Identify which cell holds the provided text, then report its (X, Y) central coordinate. 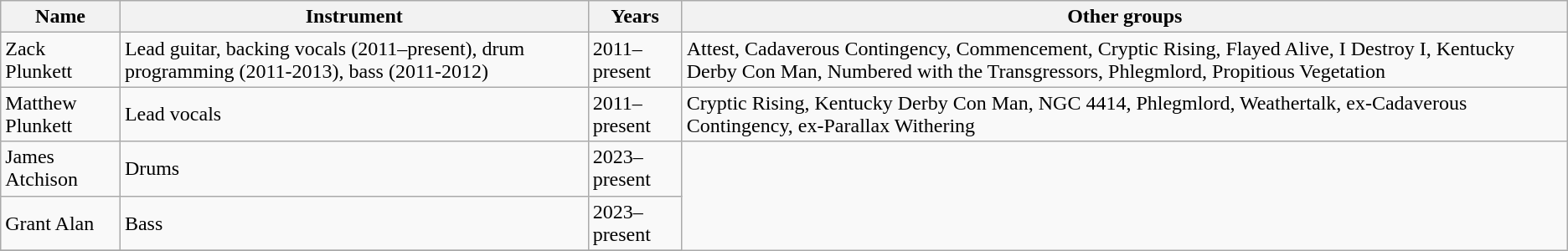
Name (60, 17)
Other groups (1124, 17)
James Atchison (60, 169)
Bass (353, 223)
Grant Alan (60, 223)
Years (635, 17)
Zack Plunkett (60, 60)
Lead guitar, backing vocals (2011–present), drum programming (2011-2013), bass (2011-2012) (353, 60)
Lead vocals (353, 114)
Drums (353, 169)
Cryptic Rising, Kentucky Derby Con Man, NGC 4414, Phlegmlord, Weathertalk, ex-Cadaverous Contingency, ex-Parallax Withering (1124, 114)
Matthew Plunkett (60, 114)
Instrument (353, 17)
